Capture the cell that displays the provided text and extract its (x, y) central coordinate. 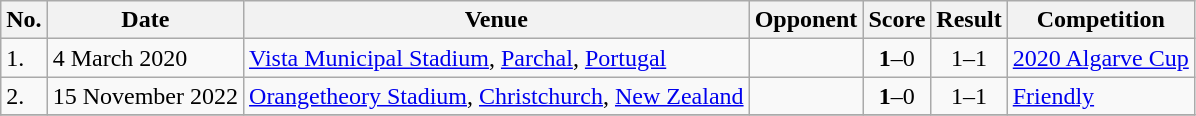
1. (24, 58)
Date (145, 20)
Venue (497, 20)
2020 Algarve Cup (1100, 58)
Opponent (806, 20)
Result (969, 20)
2. (24, 96)
Score (897, 20)
No. (24, 20)
Competition (1100, 20)
Friendly (1100, 96)
15 November 2022 (145, 96)
4 March 2020 (145, 58)
Vista Municipal Stadium, Parchal, Portugal (497, 58)
Orangetheory Stadium, Christchurch, New Zealand (497, 96)
